Provide the [x, y] coordinate of the cell's center where the given text is located.  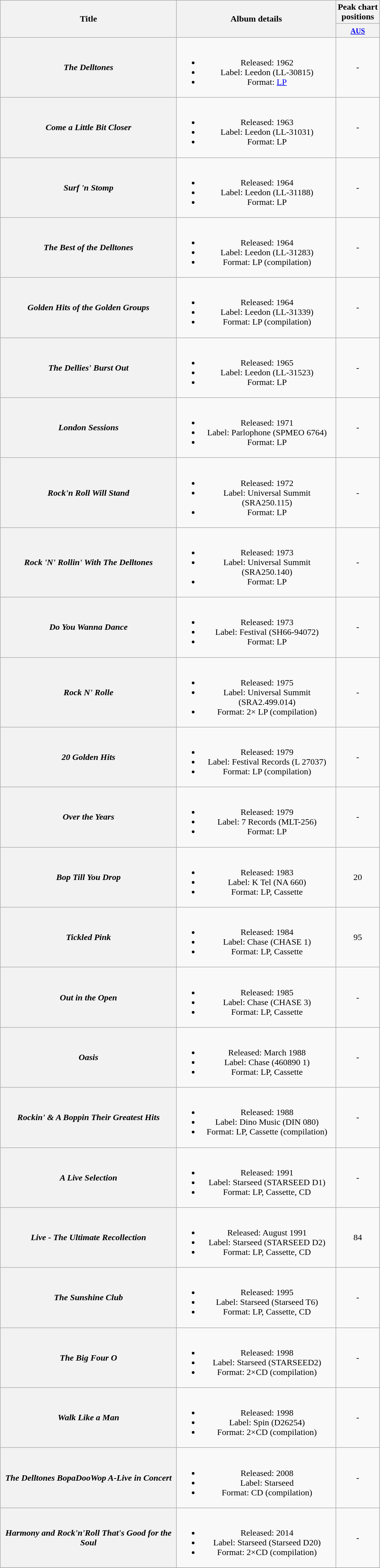
Released: 2014Label: Starseed (Starseed D20)Format: 2×CD (compilation) [256, 1538]
Surf 'n Stomp [88, 188]
Released: 1979Label: Festival Records (L 27037)Format: LP (compilation) [256, 757]
Released: 1995Label: Starseed (Starseed T6)Format: LP, Cassette, CD [256, 1298]
Released: August 1991Label: Starseed (STARSEED D2)Format: LP, Cassette, CD [256, 1237]
Released: 1973Label: Festival (SH66-94072)Format: LP [256, 627]
Released: 2008Label: StarseedFormat: CD (compilation) [256, 1477]
The Sunshine Club [88, 1298]
The Dellies' Burst Out [88, 367]
Come a Little Bit Closer [88, 127]
Released: 1998Label: Spin (D26254)Format: 2×CD (compilation) [256, 1418]
A Live Selection [88, 1178]
Released: 1971Label: Parlophone (SPMEO 6764)Format: LP [256, 428]
95 [358, 937]
20 [358, 877]
Released: 1984Label: Chase (CHASE 1)Format: LP, Cassette [256, 937]
Peak chartpositions [358, 12]
Rock 'N' Rollin' With The Delltones [88, 562]
Oasis [88, 1058]
Released: 1962Label: Leedon (LL-30815)Format: LP [256, 68]
Rock N' Rolle [88, 692]
AUS [358, 31]
Golden Hits of the Golden Groups [88, 308]
Rock'n Roll Will Stand [88, 492]
Title [88, 19]
Live - The Ultimate Recollection [88, 1237]
Released: 1972Label: Universal Summit (SRA250.115)Format: LP [256, 492]
Released: 1964Label: Leedon (LL-31339)Format: LP (compilation) [256, 308]
Released: 1965Label: Leedon (LL-31523)Format: LP [256, 367]
Harmony and Rock'n'Roll That's Good for the Soul [88, 1538]
Released: 1973Label: Universal Summit (SRA250.140)Format: LP [256, 562]
The Delltones [88, 68]
The Delltones BopaDooWop A-Live in Concert [88, 1477]
Released: 1991Label: Starseed (STARSEED D1)Format: LP, Cassette, CD [256, 1178]
84 [358, 1237]
The Best of the Delltones [88, 247]
Released: March 1988Label: Chase (460890 1)Format: LP, Cassette [256, 1058]
Out in the Open [88, 997]
Bop Till You Drop [88, 877]
Released: 1975Label: Universal Summit (SRA2.499.014)Format: 2× LP (compilation) [256, 692]
Released: 1964Label: Leedon (LL-31283)Format: LP (compilation) [256, 247]
Over the Years [88, 817]
Walk Like a Man [88, 1418]
Released: 1988Label: Dino Music (DIN 080)Format: LP, Cassette (compilation) [256, 1117]
The Big Four O [88, 1357]
Released: 1963Label: Leedon (LL-31031)Format: LP [256, 127]
Released: 1998Label: Starseed (STARSEED2)Format: 2×CD (compilation) [256, 1357]
20 Golden Hits [88, 757]
Released: 1983Label: K Tel (NA 660)Format: LP, Cassette [256, 877]
Released: 1979Label: 7 Records (MLT-256)Format: LP [256, 817]
Released: 1964Label: Leedon (LL-31188)Format: LP [256, 188]
Tickled Pink [88, 937]
Rockin' & A Boppin Their Greatest Hits [88, 1117]
Album details [256, 19]
London Sessions [88, 428]
Do You Wanna Dance [88, 627]
Released: 1985Label: Chase (CHASE 3)Format: LP, Cassette [256, 997]
